Determine the (X, Y) coordinate at the center of the cell enclosing the given text.  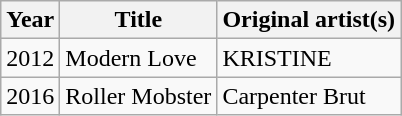
2012 (30, 58)
Year (30, 20)
Modern Love (138, 58)
2016 (30, 96)
Carpenter Brut (309, 96)
Title (138, 20)
Roller Mobster (138, 96)
Original artist(s) (309, 20)
KRISTINE (309, 58)
